Capture the cell that displays the provided text and extract its (x, y) central coordinate. 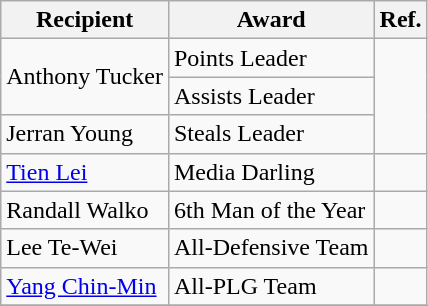
Randall Walko (85, 210)
Steals Leader (271, 134)
Yang Chin-Min (85, 286)
Media Darling (271, 172)
Ref. (400, 20)
All-PLG Team (271, 286)
Lee Te-Wei (85, 248)
Points Leader (271, 58)
Award (271, 20)
Recipient (85, 20)
6th Man of the Year (271, 210)
Assists Leader (271, 96)
Jerran Young (85, 134)
Anthony Tucker (85, 77)
All-Defensive Team (271, 248)
Tien Lei (85, 172)
